Output the (x, y) coordinate of the center of the cell containing the given text.  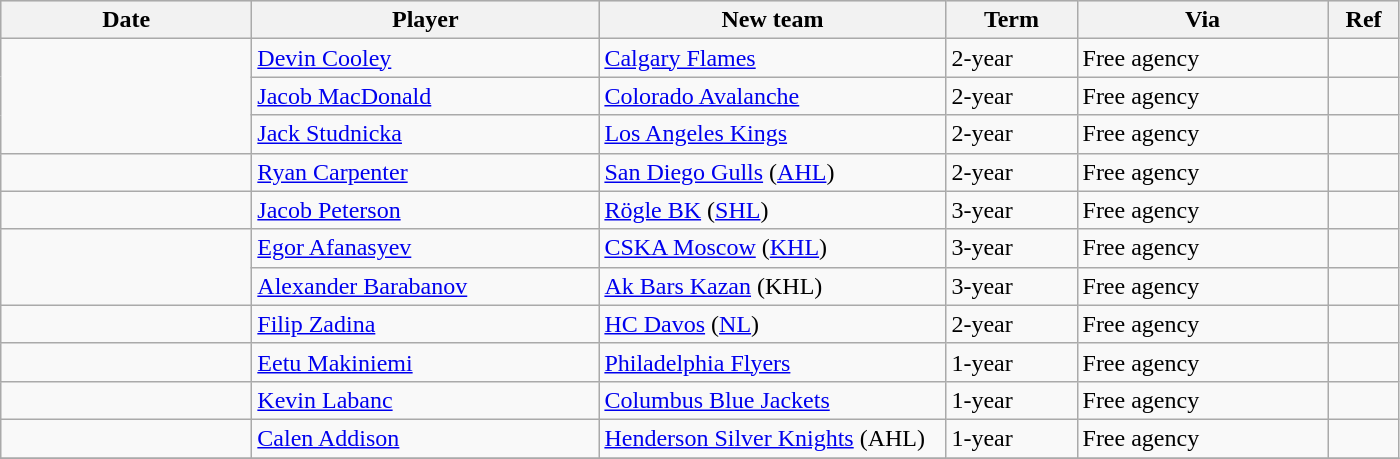
Devin Cooley (426, 58)
Calgary Flames (772, 58)
Via (1202, 20)
Eetu Makiniemi (426, 362)
Henderson Silver Knights (AHL) (772, 438)
Jacob MacDonald (426, 96)
Alexander Barabanov (426, 286)
HC Davos (NL) (772, 324)
Egor Afanasyev (426, 248)
Los Angeles Kings (772, 134)
Calen Addison (426, 438)
CSKA Moscow (KHL) (772, 248)
San Diego Gulls (AHL) (772, 172)
Philadelphia Flyers (772, 362)
Player (426, 20)
Ak Bars Kazan (KHL) (772, 286)
Ryan Carpenter (426, 172)
Term (1012, 20)
Columbus Blue Jackets (772, 400)
New team (772, 20)
Rögle BK (SHL) (772, 210)
Colorado Avalanche (772, 96)
Filip Zadina (426, 324)
Ref (1364, 20)
Kevin Labanc (426, 400)
Jacob Peterson (426, 210)
Jack Studnicka (426, 134)
Date (126, 20)
